Return the (x, y) coordinate for the center point of the cell that contains the specified text.  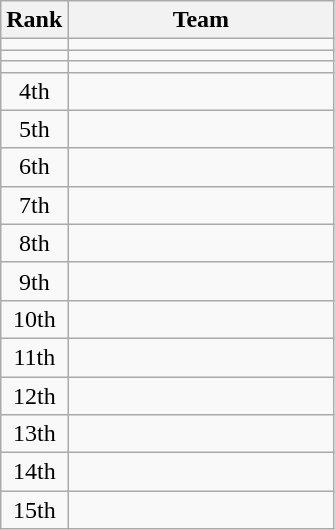
12th (34, 395)
14th (34, 472)
4th (34, 91)
6th (34, 167)
Rank (34, 20)
11th (34, 357)
15th (34, 510)
9th (34, 281)
7th (34, 205)
8th (34, 243)
Team (201, 20)
13th (34, 434)
10th (34, 319)
5th (34, 129)
